Identify which cell holds the provided text, then report its (X, Y) central coordinate. 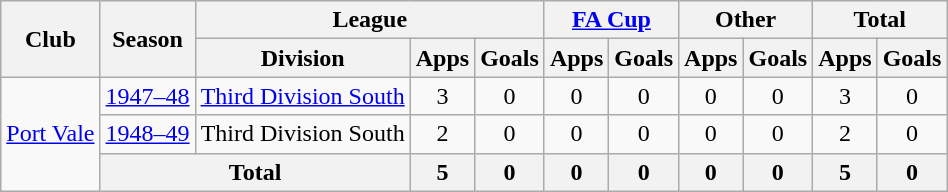
1947–48 (148, 96)
FA Cup (611, 20)
1948–49 (148, 134)
Division (302, 58)
Other (746, 20)
Club (50, 39)
League (370, 20)
Season (148, 39)
Port Vale (50, 134)
